Detect which cell encompasses the target text, then output its [X, Y] center coordinate. 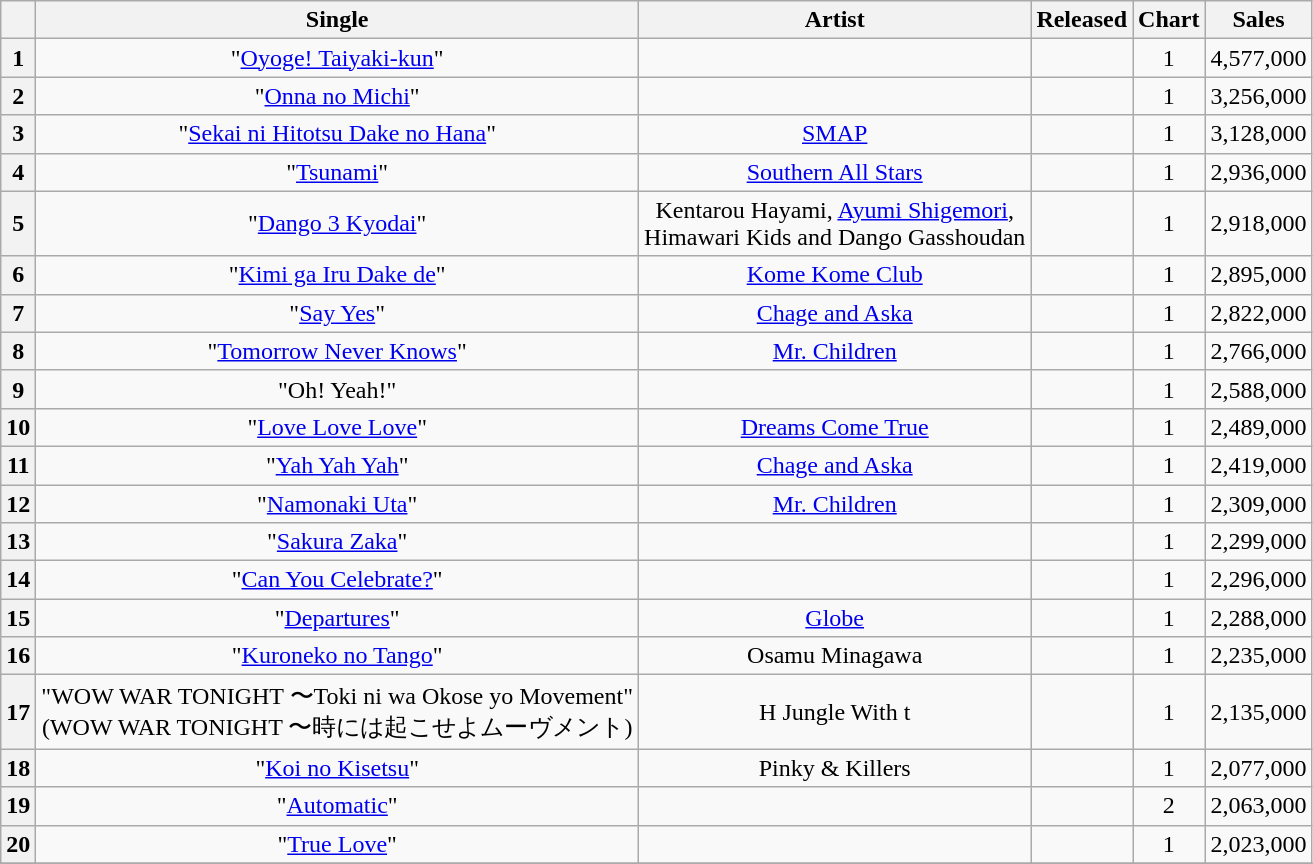
13 [18, 542]
H Jungle With t [835, 712]
2,822,000 [1258, 313]
"Tomorrow Never Knows" [338, 351]
"Kuroneko no Tango" [338, 656]
2,296,000 [1258, 580]
SMAP [835, 134]
"Automatic" [338, 806]
17 [18, 712]
4 [18, 172]
"Yah Yah Yah" [338, 465]
19 [18, 806]
20 [18, 844]
2,063,000 [1258, 806]
2,489,000 [1258, 427]
Pinky & Killers [835, 768]
3,256,000 [1258, 96]
18 [18, 768]
"Sekai ni Hitotsu Dake no Hana" [338, 134]
10 [18, 427]
15 [18, 618]
Dreams Come True [835, 427]
Globe [835, 618]
8 [18, 351]
"True Love" [338, 844]
"Kimi ga Iru Dake de" [338, 275]
Single [338, 20]
14 [18, 580]
2,235,000 [1258, 656]
2,588,000 [1258, 389]
"Oyoge! Taiyaki-kun" [338, 58]
2,135,000 [1258, 712]
"Tsunami" [338, 172]
"Love Love Love" [338, 427]
4,577,000 [1258, 58]
2,895,000 [1258, 275]
7 [18, 313]
16 [18, 656]
9 [18, 389]
3 [18, 134]
"Departures" [338, 618]
Kome Kome Club [835, 275]
Chart [1169, 20]
2,309,000 [1258, 503]
2,077,000 [1258, 768]
Osamu Minagawa [835, 656]
3,128,000 [1258, 134]
2,419,000 [1258, 465]
6 [18, 275]
2,299,000 [1258, 542]
"Koi no Kisetsu" [338, 768]
11 [18, 465]
Kentarou Hayami, Ayumi Shigemori,Himawari Kids and Dango Gasshoudan [835, 224]
"Namonaki Uta" [338, 503]
2,918,000 [1258, 224]
2,766,000 [1258, 351]
Released [1082, 20]
"Say Yes" [338, 313]
"Sakura Zaka" [338, 542]
2,023,000 [1258, 844]
"Can You Celebrate?" [338, 580]
2,288,000 [1258, 618]
"Dango 3 Kyodai" [338, 224]
"WOW WAR TONIGHT 〜Toki ni wa Okose yo Movement"(WOW WAR TONIGHT 〜時には起こせよムーヴメント) [338, 712]
5 [18, 224]
12 [18, 503]
Sales [1258, 20]
Southern All Stars [835, 172]
"Oh! Yeah!" [338, 389]
2,936,000 [1258, 172]
Artist [835, 20]
"Onna no Michi" [338, 96]
